From the cell containing the given text, extract its center point as [x, y] coordinate. 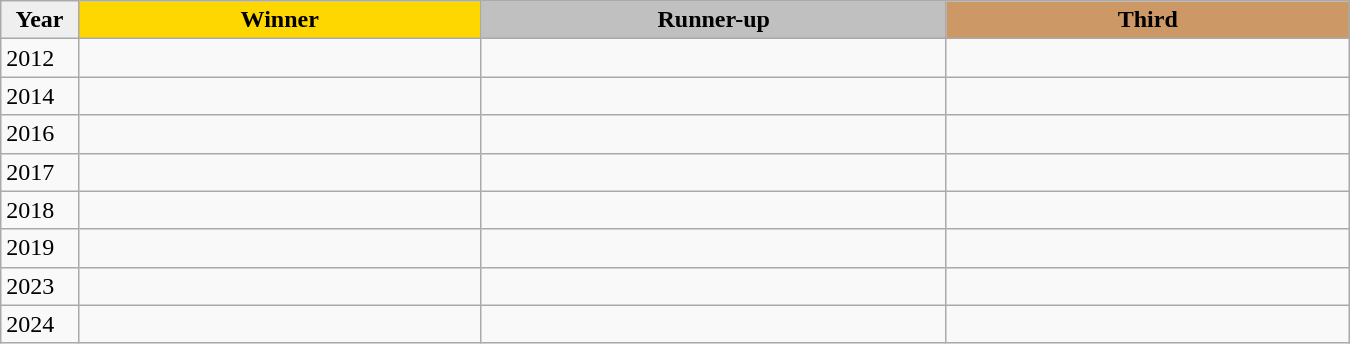
2016 [40, 134]
2014 [40, 96]
2023 [40, 286]
Year [40, 20]
2018 [40, 210]
Runner-up [714, 20]
2019 [40, 248]
2024 [40, 324]
2017 [40, 172]
Winner [280, 20]
2012 [40, 58]
Third [1148, 20]
